Determine the [X, Y] coordinate at the center of the cell enclosing the given text.  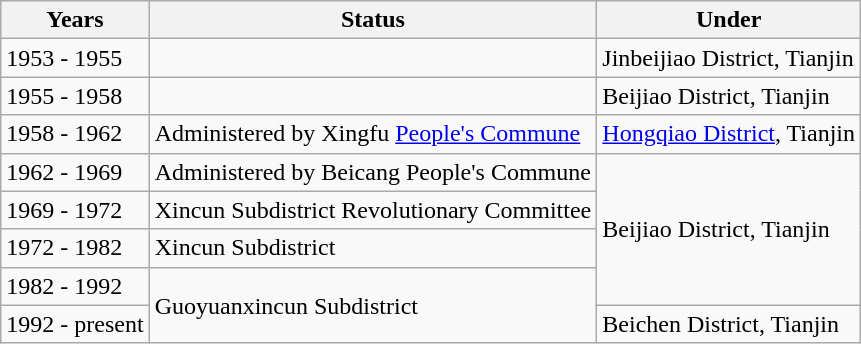
Jinbeijiao District, Tianjin [729, 58]
Hongqiao District, Tianjin [729, 134]
Status [373, 20]
Xincun Subdistrict [373, 248]
1992 - present [75, 324]
1969 - 1972 [75, 210]
Beichen District, Tianjin [729, 324]
Administered by Beicang People's Commune [373, 172]
Xincun Subdistrict Revolutionary Committee [373, 210]
Guoyuanxincun Subdistrict [373, 305]
1955 - 1958 [75, 96]
1958 - 1962 [75, 134]
Years [75, 20]
1962 - 1969 [75, 172]
Administered by Xingfu People's Commune [373, 134]
1972 - 1982 [75, 248]
Under [729, 20]
1953 - 1955 [75, 58]
1982 - 1992 [75, 286]
